Provide the (X, Y) coordinate of the cell's center where the given text is located.  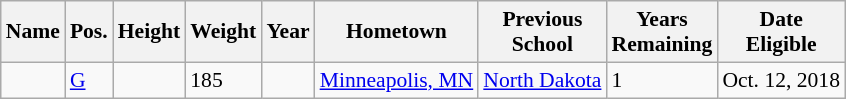
Pos. (89, 32)
Name (33, 32)
1 (662, 80)
Weight (223, 32)
G (89, 80)
PreviousSchool (542, 32)
185 (223, 80)
North Dakota (542, 80)
YearsRemaining (662, 32)
Hometown (397, 32)
Minneapolis, MN (397, 80)
Oct. 12, 2018 (781, 80)
Height (149, 32)
DateEligible (781, 32)
Year (288, 32)
